Return the (X, Y) coordinate for the center point of the cell that contains the specified text.  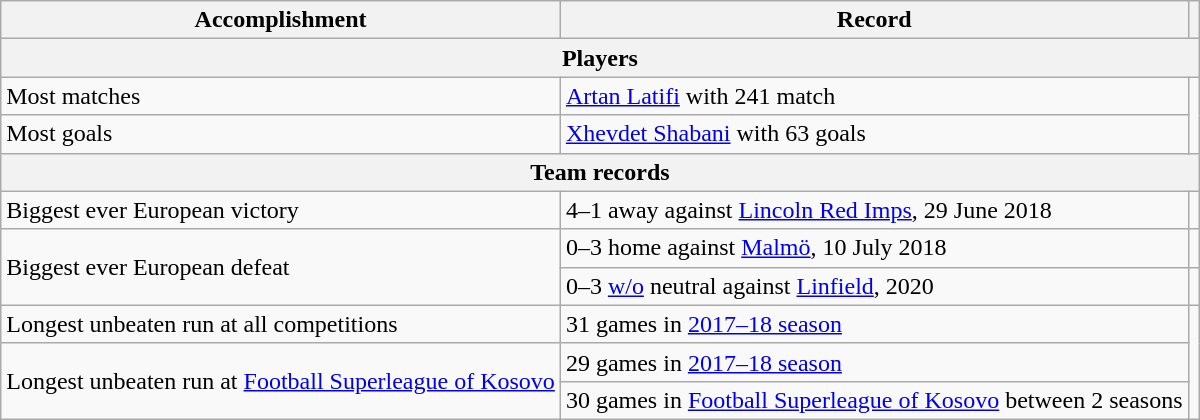
Longest unbeaten run at all competitions (281, 324)
30 games in Football Superleague of Kosovo between 2 seasons (874, 400)
Biggest ever European defeat (281, 267)
Biggest ever European victory (281, 210)
Players (600, 58)
29 games in 2017–18 season (874, 362)
Most goals (281, 134)
Most matches (281, 96)
Longest unbeaten run at Football Superleague of Kosovo (281, 381)
0–3 w/o neutral against Linfield, 2020 (874, 286)
Accomplishment (281, 20)
Team records (600, 172)
4–1 away against Lincoln Red Imps, 29 June 2018 (874, 210)
Record (874, 20)
Artan Latifi with 241 match (874, 96)
31 games in 2017–18 season (874, 324)
0–3 home against Malmö, 10 July 2018 (874, 248)
Xhevdet Shabani with 63 goals (874, 134)
